Pinpoint the cell where the given text exists, returning its (X, Y) midpoint coordinate. 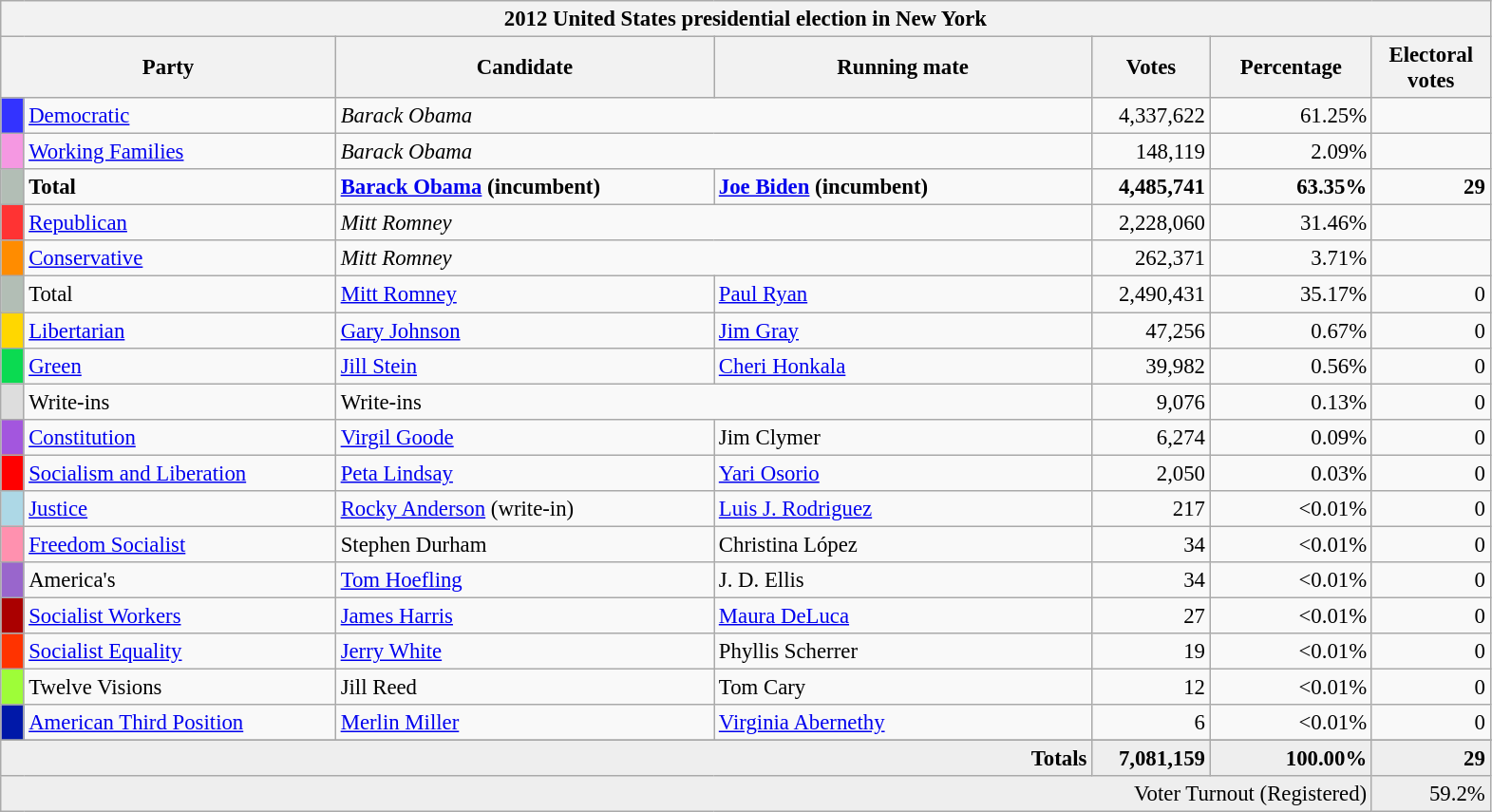
James Harris (524, 615)
31.46% (1291, 223)
27 (1151, 615)
Merlin Miller (524, 723)
9,076 (1151, 402)
35.17% (1291, 294)
Jill Stein (524, 366)
Gary Johnson (524, 330)
Cheri Honkala (903, 366)
2,050 (1151, 473)
Percentage (1291, 68)
Socialist Equality (179, 651)
6,274 (1151, 437)
61.25% (1291, 116)
Jim Gray (903, 330)
Socialist Workers (179, 615)
Joe Biden (incumbent) (903, 187)
Phyllis Scherrer (903, 651)
Rocky Anderson (write-in) (524, 509)
Yari Osorio (903, 473)
0.13% (1291, 402)
63.35% (1291, 187)
3.71% (1291, 259)
Virginia Abernethy (903, 723)
6 (1151, 723)
Socialism and Liberation (179, 473)
Running mate (903, 68)
Totals (547, 759)
Luis J. Rodriguez (903, 509)
7,081,159 (1151, 759)
Candidate (524, 68)
Justice (179, 509)
Votes (1151, 68)
Electoral votes (1430, 68)
4,485,741 (1151, 187)
100.00% (1291, 759)
0.67% (1291, 330)
Constitution (179, 437)
4,337,622 (1151, 116)
2.09% (1291, 152)
America's (179, 580)
0.56% (1291, 366)
2,228,060 (1151, 223)
J. D. Ellis (903, 580)
0.03% (1291, 473)
Jill Reed (524, 688)
Jerry White (524, 651)
American Third Position (179, 723)
Tom Cary (903, 688)
Libertarian (179, 330)
Democratic (179, 116)
Conservative (179, 259)
217 (1151, 509)
Stephen Durham (524, 544)
19 (1151, 651)
39,982 (1151, 366)
Christina López (903, 544)
Tom Hoefling (524, 580)
Paul Ryan (903, 294)
Twelve Visions (179, 688)
Voter Turnout (Registered) (687, 794)
12 (1151, 688)
47,256 (1151, 330)
Freedom Socialist (179, 544)
Jim Clymer (903, 437)
0.09% (1291, 437)
2012 United States presidential election in New York (746, 19)
Party (169, 68)
148,119 (1151, 152)
Barack Obama (incumbent) (524, 187)
Green (179, 366)
Peta Lindsay (524, 473)
Working Families (179, 152)
Republican (179, 223)
2,490,431 (1151, 294)
59.2% (1430, 794)
262,371 (1151, 259)
Virgil Goode (524, 437)
Maura DeLuca (903, 615)
